From the cell containing the given text, extract its center point as [X, Y] coordinate. 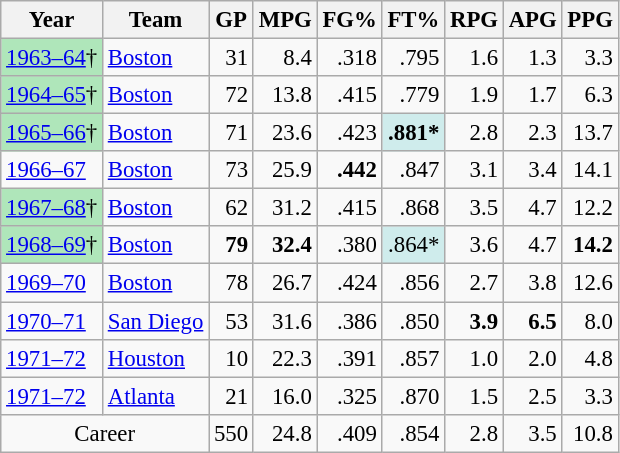
1.3 [532, 58]
25.9 [285, 170]
21 [232, 396]
14.2 [590, 245]
FT% [414, 20]
3.8 [532, 283]
79 [232, 245]
4.8 [590, 358]
1.7 [532, 95]
12.6 [590, 283]
22.3 [285, 358]
.868 [414, 208]
.442 [350, 170]
Year [52, 20]
1.0 [474, 358]
1967–68† [52, 208]
Houston [155, 358]
26.7 [285, 283]
1966–67 [52, 170]
PPG [590, 20]
.856 [414, 283]
.386 [350, 321]
1965–66† [52, 133]
1969–70 [52, 283]
.779 [414, 95]
GP [232, 20]
.325 [350, 396]
.864* [414, 245]
72 [232, 95]
.881* [414, 133]
1.9 [474, 95]
.847 [414, 170]
3.1 [474, 170]
1968–69† [52, 245]
16.0 [285, 396]
RPG [474, 20]
32.4 [285, 245]
24.8 [285, 433]
.795 [414, 58]
.318 [350, 58]
13.8 [285, 95]
73 [232, 170]
12.2 [590, 208]
31.2 [285, 208]
Career [105, 433]
8.0 [590, 321]
2.7 [474, 283]
1963–64† [52, 58]
.380 [350, 245]
71 [232, 133]
8.4 [285, 58]
MPG [285, 20]
1.5 [474, 396]
10.8 [590, 433]
.850 [414, 321]
13.7 [590, 133]
6.5 [532, 321]
.391 [350, 358]
.857 [414, 358]
.854 [414, 433]
78 [232, 283]
6.3 [590, 95]
62 [232, 208]
2.0 [532, 358]
31.6 [285, 321]
550 [232, 433]
23.6 [285, 133]
2.3 [532, 133]
10 [232, 358]
2.5 [532, 396]
.870 [414, 396]
1.6 [474, 58]
31 [232, 58]
.423 [350, 133]
.424 [350, 283]
3.9 [474, 321]
Atlanta [155, 396]
14.1 [590, 170]
.409 [350, 433]
3.4 [532, 170]
1964–65† [52, 95]
53 [232, 321]
Team [155, 20]
San Diego [155, 321]
FG% [350, 20]
3.6 [474, 245]
1970–71 [52, 321]
APG [532, 20]
